Identify which cell holds the provided text, then report its (x, y) central coordinate. 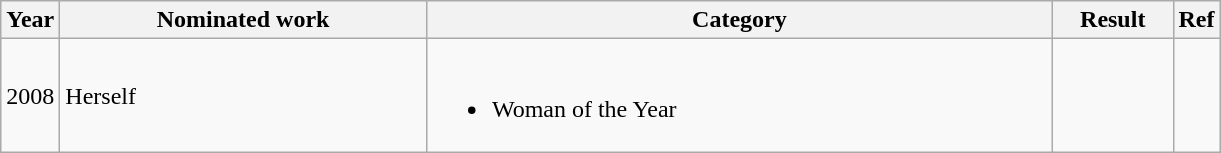
Result (1112, 20)
Nominated work (244, 20)
2008 (30, 96)
Year (30, 20)
Herself (244, 96)
Category (739, 20)
Ref (1196, 20)
Woman of the Year (739, 96)
